Detect which cell encompasses the target text, then output its (X, Y) center coordinate. 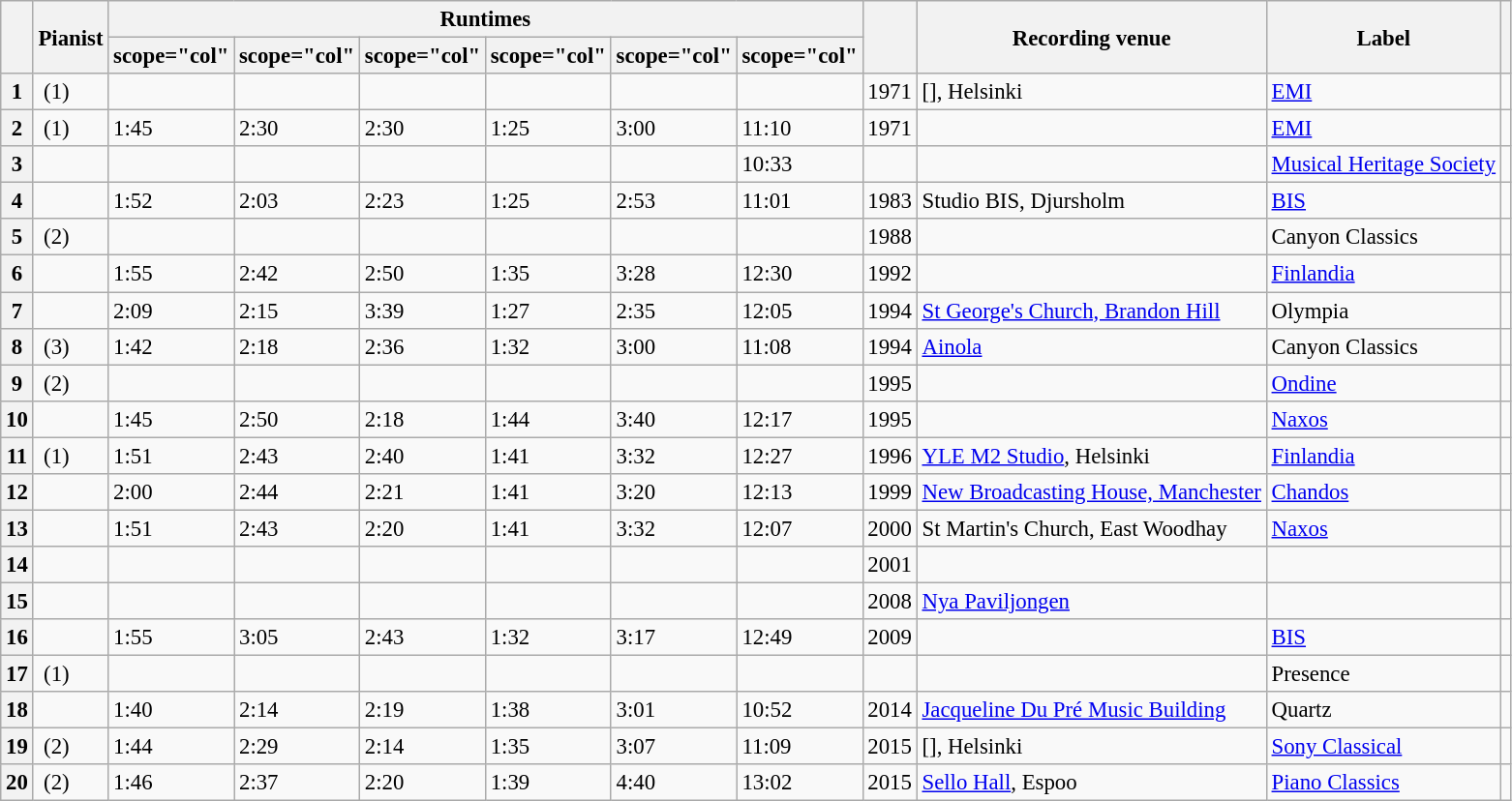
12:07 (800, 528)
18 (17, 710)
11:10 (800, 129)
2:53 (674, 201)
Sello Hall, Espoo (1092, 783)
Presence (1383, 674)
3:39 (423, 311)
7 (17, 311)
6 (17, 274)
19 (17, 747)
13:02 (800, 783)
12:27 (800, 456)
20 (17, 783)
12:05 (800, 311)
2:42 (297, 274)
17 (17, 674)
Runtimes (486, 19)
Sony Classical (1383, 747)
3:07 (674, 747)
Chandos (1383, 492)
1996 (890, 456)
11:01 (800, 201)
New Broadcasting House, Manchester (1092, 492)
2:03 (297, 201)
11:09 (800, 747)
2 (17, 129)
2009 (890, 638)
2008 (890, 601)
2000 (890, 528)
1988 (890, 237)
8 (17, 346)
1983 (890, 201)
3:01 (674, 710)
Label (1383, 37)
Studio BIS, Djursholm (1092, 201)
2:37 (297, 783)
3:05 (297, 638)
Nya Paviljongen (1092, 601)
3 (17, 164)
12 (17, 492)
1:27 (548, 311)
Piano Classics (1383, 783)
2001 (890, 565)
2:44 (297, 492)
12:13 (800, 492)
2014 (890, 710)
1 (17, 92)
Recording venue (1092, 37)
4:40 (674, 783)
12:17 (800, 419)
1:38 (548, 710)
2:35 (674, 311)
2:09 (171, 311)
13 (17, 528)
2:21 (423, 492)
10:33 (800, 164)
4 (17, 201)
11 (17, 456)
12:30 (800, 274)
St Martin's Church, East Woodhay (1092, 528)
Pianist (71, 37)
St George's Church, Brandon Hill (1092, 311)
5 (17, 237)
12:49 (800, 638)
1:40 (171, 710)
3:20 (674, 492)
10 (17, 419)
(3) (71, 346)
14 (17, 565)
10:52 (800, 710)
Jacqueline Du Pré Music Building (1092, 710)
16 (17, 638)
3:17 (674, 638)
Quartz (1383, 710)
1999 (890, 492)
2:40 (423, 456)
Musical Heritage Society (1383, 164)
2:36 (423, 346)
Olympia (1383, 311)
1:52 (171, 201)
3:40 (674, 419)
3:28 (674, 274)
2:23 (423, 201)
Ainola (1092, 346)
1992 (890, 274)
2:15 (297, 311)
Ondine (1383, 383)
1:42 (171, 346)
2:29 (297, 747)
2:19 (423, 710)
15 (17, 601)
11:08 (800, 346)
9 (17, 383)
1:39 (548, 783)
2:00 (171, 492)
YLE M2 Studio, Helsinki (1092, 456)
1:46 (171, 783)
